Scan for the cell matching the given text and deliver its (X, Y) coordinate at center. 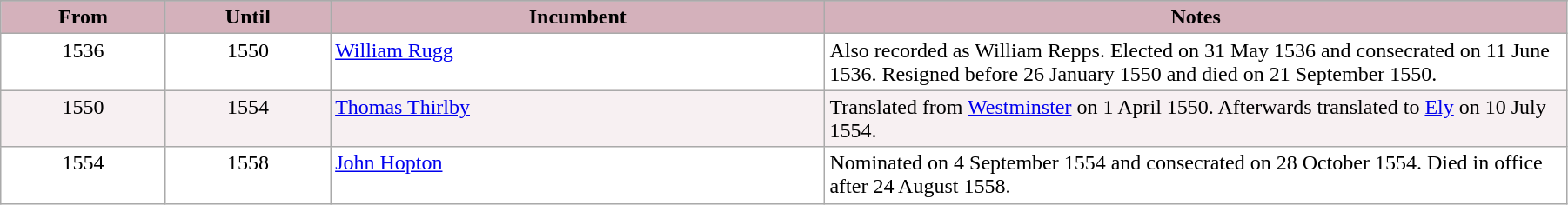
1536 (84, 63)
William Rugg (578, 63)
Notes (1196, 17)
Thomas Thirlby (578, 118)
Nominated on 4 September 1554 and consecrated on 28 October 1554. Died in office after 24 August 1558. (1196, 175)
From (84, 17)
John Hopton (578, 175)
Until (247, 17)
Translated from Westminster on 1 April 1550. Afterwards translated to Ely on 10 July 1554. (1196, 118)
1558 (247, 175)
Incumbent (578, 17)
